Extract the [x, y] coordinate from the center of the cell holding the provided text.  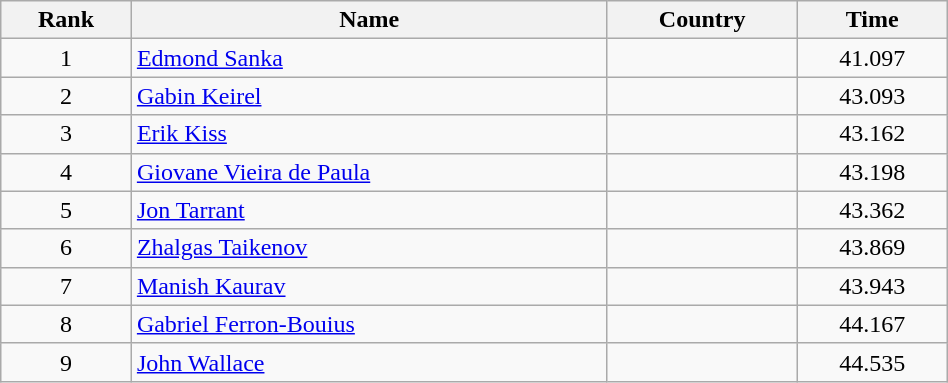
Name [369, 20]
2 [66, 96]
1 [66, 58]
4 [66, 172]
Gabin Keirel [369, 96]
43.869 [872, 248]
3 [66, 134]
9 [66, 362]
Edmond Sanka [369, 58]
5 [66, 210]
John Wallace [369, 362]
Giovane Vieira de Paula [369, 172]
6 [66, 248]
43.362 [872, 210]
7 [66, 286]
43.162 [872, 134]
43.198 [872, 172]
Time [872, 20]
44.535 [872, 362]
Jon Tarrant [369, 210]
Erik Kiss [369, 134]
44.167 [872, 324]
8 [66, 324]
43.093 [872, 96]
Gabriel Ferron-Bouius [369, 324]
41.097 [872, 58]
Rank [66, 20]
Country [702, 20]
43.943 [872, 286]
Manish Kaurav [369, 286]
Zhalgas Taikenov [369, 248]
